Return the [X, Y] coordinate for the center point of the cell that contains the specified text.  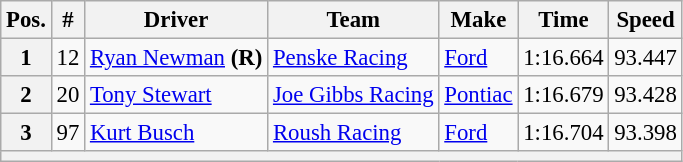
93.428 [646, 95]
1 [26, 58]
Time [564, 20]
Driver [176, 20]
2 [26, 95]
Kurt Busch [176, 133]
Joe Gibbs Racing [354, 95]
20 [68, 95]
1:16.664 [564, 58]
Ryan Newman (R) [176, 58]
Tony Stewart [176, 95]
93.447 [646, 58]
Roush Racing [354, 133]
97 [68, 133]
Make [478, 20]
1:16.704 [564, 133]
3 [26, 133]
Penske Racing [354, 58]
Team [354, 20]
Pontiac [478, 95]
Pos. [26, 20]
12 [68, 58]
93.398 [646, 133]
Speed [646, 20]
# [68, 20]
1:16.679 [564, 95]
